Detect which cell encompasses the target text, then output its [x, y] center coordinate. 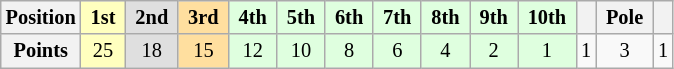
5th [301, 17]
3rd [203, 17]
3 [624, 51]
10th [547, 17]
Points [41, 51]
Pole [624, 17]
6th [349, 17]
4 [445, 51]
6 [397, 51]
7th [397, 17]
15 [203, 51]
2 [494, 51]
4th [253, 17]
12 [253, 51]
25 [104, 51]
8th [445, 17]
2nd [152, 17]
18 [152, 51]
1st [104, 17]
Position [41, 17]
9th [494, 17]
10 [301, 51]
8 [349, 51]
